Search for the cell housing the specified text and yield its [x, y] center coordinate. 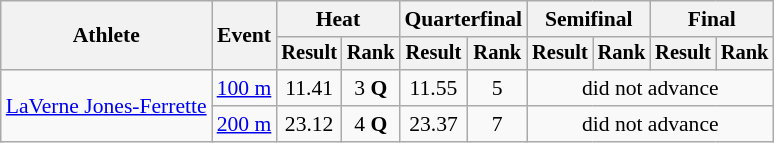
Semifinal [588, 19]
Heat [338, 19]
Final [712, 19]
200 m [244, 124]
23.12 [309, 124]
Event [244, 36]
3 Q [371, 88]
23.37 [433, 124]
100 m [244, 88]
5 [497, 88]
11.41 [309, 88]
LaVerne Jones-Ferrette [106, 106]
Athlete [106, 36]
11.55 [433, 88]
Quarterfinal [463, 19]
4 Q [371, 124]
7 [497, 124]
